Capture the cell that displays the provided text and extract its [X, Y] central coordinate. 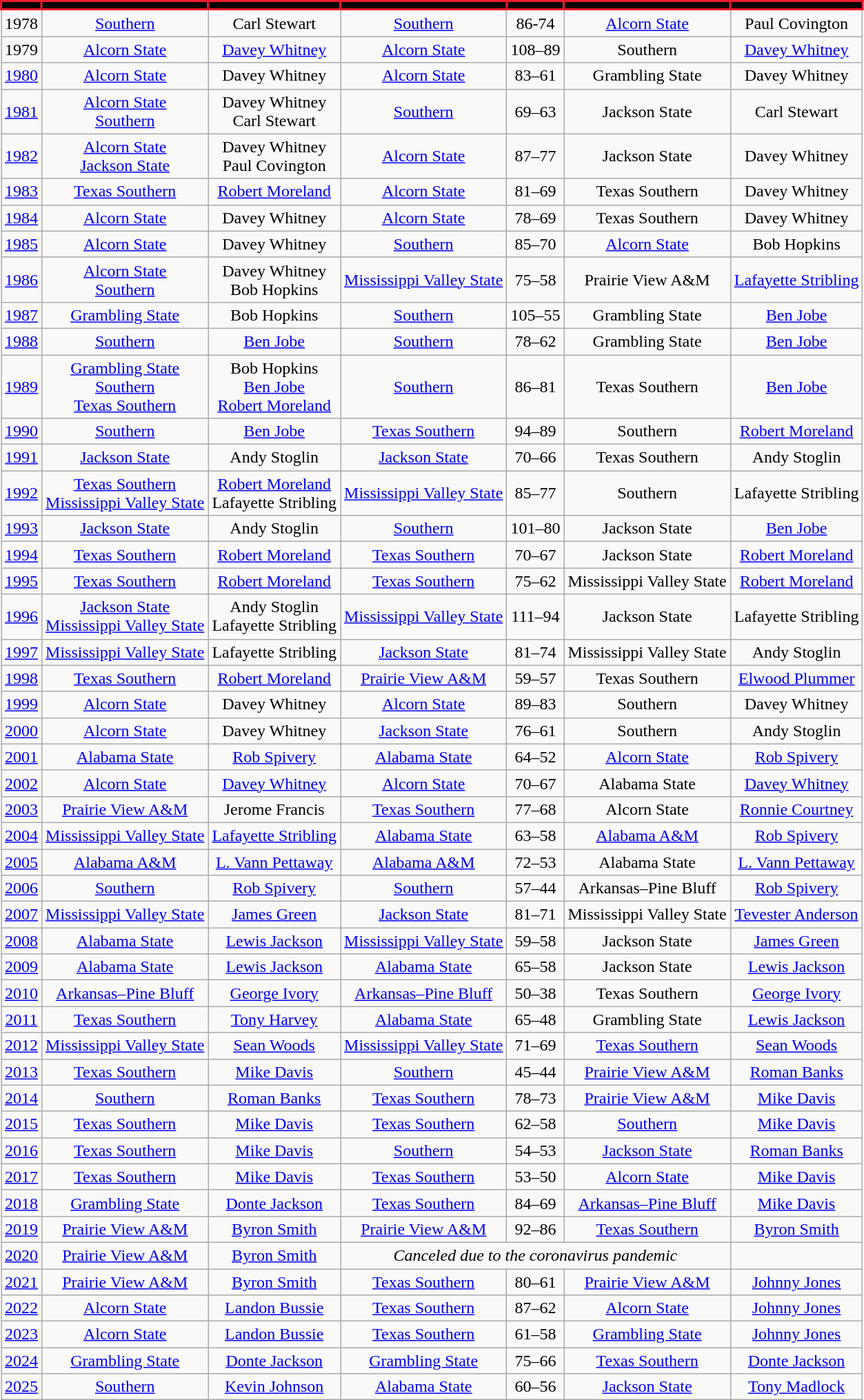
64–52 [535, 757]
85–70 [535, 244]
69–63 [535, 112]
2001 [22, 757]
1989 [22, 386]
Tony Madlock [796, 1387]
Jackson StateMississippi Valley State [125, 616]
Jerome Francis [274, 809]
Davey WhitneyCarl Stewart [274, 112]
Paul Covington [796, 23]
89–83 [535, 704]
1997 [22, 652]
Canceled due to the coronavirus pandemic [536, 1255]
2004 [22, 835]
Tevester Anderson [796, 915]
2005 [22, 862]
2015 [22, 1124]
Elwood Plummer [796, 678]
108–89 [535, 50]
80–61 [535, 1281]
2014 [22, 1098]
63–58 [535, 835]
78–69 [535, 218]
59–58 [535, 941]
85–77 [535, 494]
1988 [22, 341]
Davey WhitneyPaul Covington [274, 156]
2008 [22, 941]
75–58 [535, 280]
2006 [22, 889]
62–58 [535, 1124]
2022 [22, 1308]
2016 [22, 1150]
1978 [22, 23]
87–77 [535, 156]
71–69 [535, 1046]
81–74 [535, 652]
101–80 [535, 529]
87–62 [535, 1308]
83–61 [535, 76]
1979 [22, 50]
2000 [22, 731]
1996 [22, 616]
1987 [22, 315]
2024 [22, 1361]
2003 [22, 809]
Ronnie Courtney [796, 809]
1984 [22, 218]
94–89 [535, 432]
77–68 [535, 809]
2013 [22, 1072]
45–44 [535, 1072]
76–61 [535, 731]
Kevin Johnson [274, 1387]
65–48 [535, 1019]
105–55 [535, 315]
53–50 [535, 1177]
78–62 [535, 341]
Grambling StateSouthernTexas Southern [125, 386]
1983 [22, 192]
1986 [22, 280]
86-74 [535, 23]
Tony Harvey [274, 1019]
86–81 [535, 386]
84–69 [535, 1203]
70–66 [535, 458]
81–71 [535, 915]
81–69 [535, 192]
50–38 [535, 993]
111–94 [535, 616]
Davey WhitneyBob Hopkins [274, 280]
1982 [22, 156]
1985 [22, 244]
60–56 [535, 1387]
2010 [22, 993]
Texas SouthernMississippi Valley State [125, 494]
75–66 [535, 1361]
Andy StoglinLafayette Stribling [274, 616]
92–86 [535, 1229]
1981 [22, 112]
78–73 [535, 1098]
1980 [22, 76]
Robert MorelandLafayette Stribling [274, 494]
1993 [22, 529]
1999 [22, 704]
2009 [22, 967]
2012 [22, 1046]
2002 [22, 783]
1991 [22, 458]
72–53 [535, 862]
2023 [22, 1335]
2021 [22, 1281]
1995 [22, 581]
1990 [22, 432]
1998 [22, 678]
54–53 [535, 1150]
1994 [22, 555]
59–57 [535, 678]
2020 [22, 1255]
2017 [22, 1177]
57–44 [535, 889]
61–58 [535, 1335]
1992 [22, 494]
65–58 [535, 967]
2011 [22, 1019]
2007 [22, 915]
2025 [22, 1387]
Bob HopkinsBen JobeRobert Moreland [274, 386]
2019 [22, 1229]
75–62 [535, 581]
2018 [22, 1203]
Alcorn StateJackson State [125, 156]
